Pinpoint the cell where the given text exists, returning its (X, Y) midpoint coordinate. 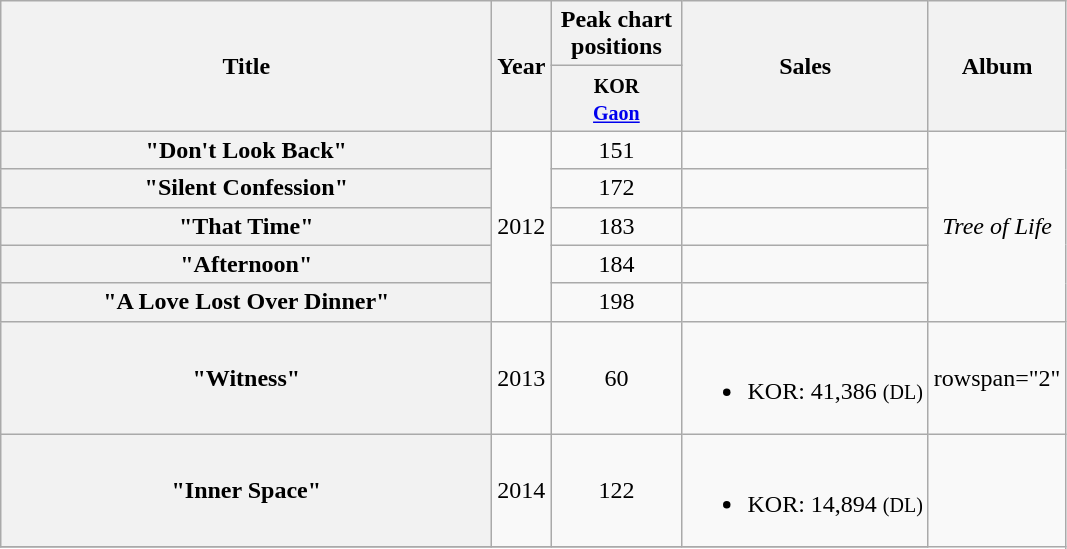
Year (522, 66)
198 (616, 302)
KOR: 41,386 (DL) (805, 378)
Peak chart positions (616, 34)
KOR: 14,894 (DL) (805, 490)
"Silent Confession" (246, 188)
rowspan="2" (997, 378)
2012 (522, 226)
Album (997, 66)
122 (616, 490)
60 (616, 378)
172 (616, 188)
"A Love Lost Over Dinner" (246, 302)
"Inner Space" (246, 490)
2014 (522, 490)
"Witness" (246, 378)
184 (616, 264)
Tree of Life (997, 226)
KORGaon (616, 98)
"Afternoon" (246, 264)
Sales (805, 66)
183 (616, 226)
"Don't Look Back" (246, 150)
"That Time" (246, 226)
Title (246, 66)
151 (616, 150)
2013 (522, 378)
